Find where the given text appears and provide that cell's center as (x, y) coordinate. 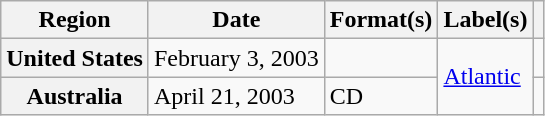
United States (75, 58)
Region (75, 20)
Label(s) (486, 20)
Date (236, 20)
Format(s) (381, 20)
Atlantic (486, 77)
CD (381, 96)
Australia (75, 96)
February 3, 2003 (236, 58)
April 21, 2003 (236, 96)
